For the text-containing cell, return its midpoint in (x, y) coordinate format. 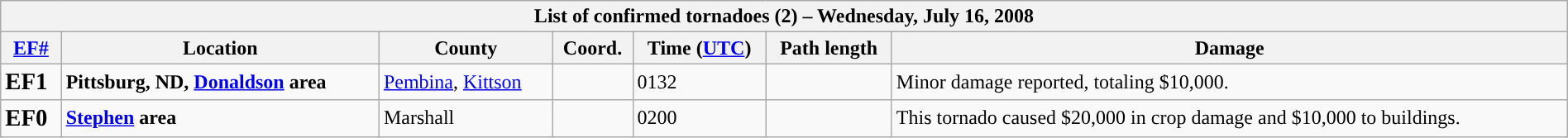
Minor damage reported, totaling $10,000. (1229, 82)
Pembina, Kittson (466, 82)
Marshall (466, 118)
EF# (31, 48)
EF0 (31, 118)
Time (UTC) (700, 48)
Damage (1229, 48)
Coord. (592, 48)
EF1 (31, 82)
County (466, 48)
Pittsburg, ND, Donaldson area (220, 82)
This tornado caused $20,000 in crop damage and $10,000 to buildings. (1229, 118)
Location (220, 48)
0200 (700, 118)
List of confirmed tornadoes (2) – Wednesday, July 16, 2008 (784, 17)
Path length (829, 48)
Stephen area (220, 118)
0132 (700, 82)
